For the text-containing cell, return its midpoint in [x, y] coordinate format. 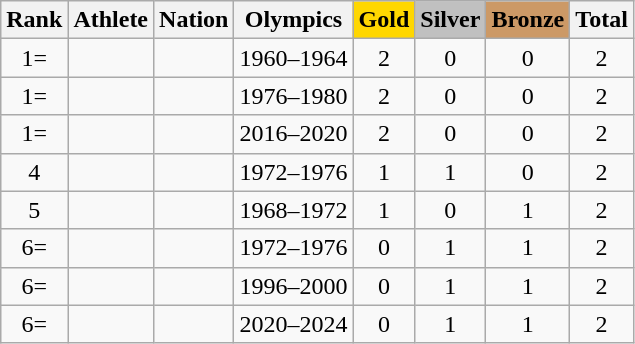
1968–1972 [294, 210]
2016–2020 [294, 134]
Silver [450, 20]
1960–1964 [294, 58]
1996–2000 [294, 286]
Olympics [294, 20]
Bronze [528, 20]
4 [34, 172]
2020–2024 [294, 324]
5 [34, 210]
1976–1980 [294, 96]
Gold [384, 20]
Total [602, 20]
Athlete [111, 20]
Rank [34, 20]
Nation [194, 20]
